Locate the cell with the specified text and output its [X, Y] center coordinate. 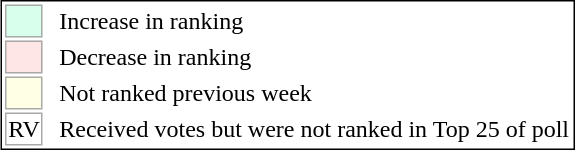
Received votes but were not ranked in Top 25 of poll [314, 128]
RV [24, 128]
Decrease in ranking [314, 56]
Increase in ranking [314, 20]
Not ranked previous week [314, 92]
